Capture the cell that displays the provided text and extract its (X, Y) central coordinate. 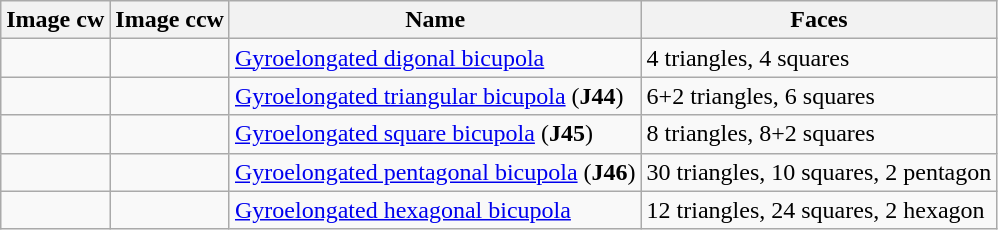
Image ccw (170, 20)
Image cw (56, 20)
Faces (819, 20)
Gyroelongated triangular bicupola (J44) (435, 96)
12 triangles, 24 squares, 2 hexagon (819, 210)
Gyroelongated square bicupola (J45) (435, 134)
Gyroelongated hexagonal bicupola (435, 210)
8 triangles, 8+2 squares (819, 134)
4 triangles, 4 squares (819, 58)
Gyroelongated pentagonal bicupola (J46) (435, 172)
Name (435, 20)
30 triangles, 10 squares, 2 pentagon (819, 172)
6+2 triangles, 6 squares (819, 96)
Gyroelongated digonal bicupola (435, 58)
